Find where the given text appears and provide that cell's center as [X, Y] coordinate. 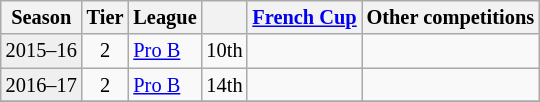
2015–16 [42, 51]
2016–17 [42, 85]
Season [42, 17]
10th [225, 51]
Other competitions [450, 17]
French Cup [304, 17]
14th [225, 85]
Tier [106, 17]
League [164, 17]
